Search for the cell housing the specified text and yield its (x, y) center coordinate. 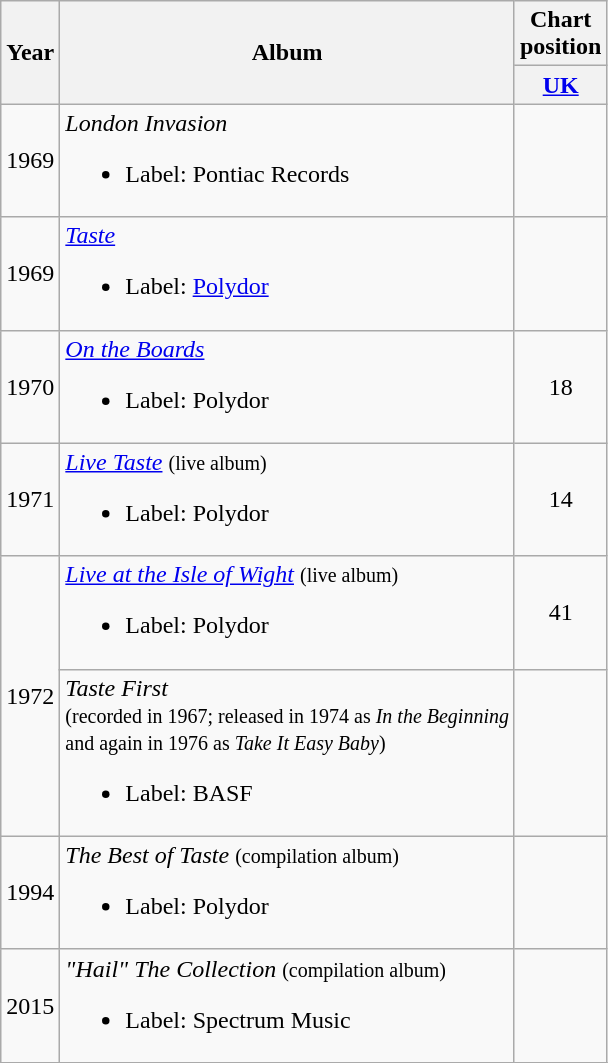
1994 (30, 892)
Chartposition (560, 34)
The Best of Taste (compilation album)Label: Polydor (288, 892)
Live Taste (live album)Label: Polydor (288, 500)
On the BoardsLabel: Polydor (288, 386)
"Hail" The Collection (compilation album)Label: Spectrum Music (288, 1006)
Live at the Isle of Wight (live album)Label: Polydor (288, 612)
TasteLabel: Polydor (288, 274)
Album (288, 52)
1971 (30, 500)
18 (560, 386)
41 (560, 612)
UK (560, 85)
2015 (30, 1006)
Year (30, 52)
1970 (30, 386)
14 (560, 500)
London InvasionLabel: Pontiac Records (288, 160)
Taste First (recorded in 1967; released in 1974 as In the Beginning and again in 1976 as Take It Easy Baby)Label: BASF (288, 752)
1972 (30, 696)
